Find where the given text appears and provide that cell's center as (X, Y) coordinate. 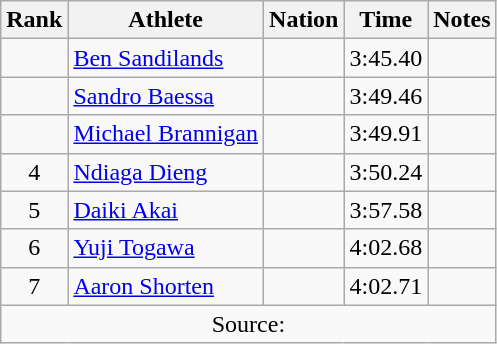
3:57.58 (386, 210)
Ndiaga Dieng (166, 172)
Time (386, 20)
Source: (248, 324)
3:49.91 (386, 134)
Sandro Baessa (166, 96)
Ben Sandilands (166, 58)
4 (34, 172)
Daiki Akai (166, 210)
6 (34, 248)
Yuji Togawa (166, 248)
Rank (34, 20)
Notes (462, 20)
Athlete (166, 20)
3:49.46 (386, 96)
4:02.71 (386, 286)
5 (34, 210)
Aaron Shorten (166, 286)
3:50.24 (386, 172)
4:02.68 (386, 248)
Michael Brannigan (166, 134)
Nation (304, 20)
7 (34, 286)
3:45.40 (386, 58)
